Identify which cell holds the provided text, then report its [X, Y] central coordinate. 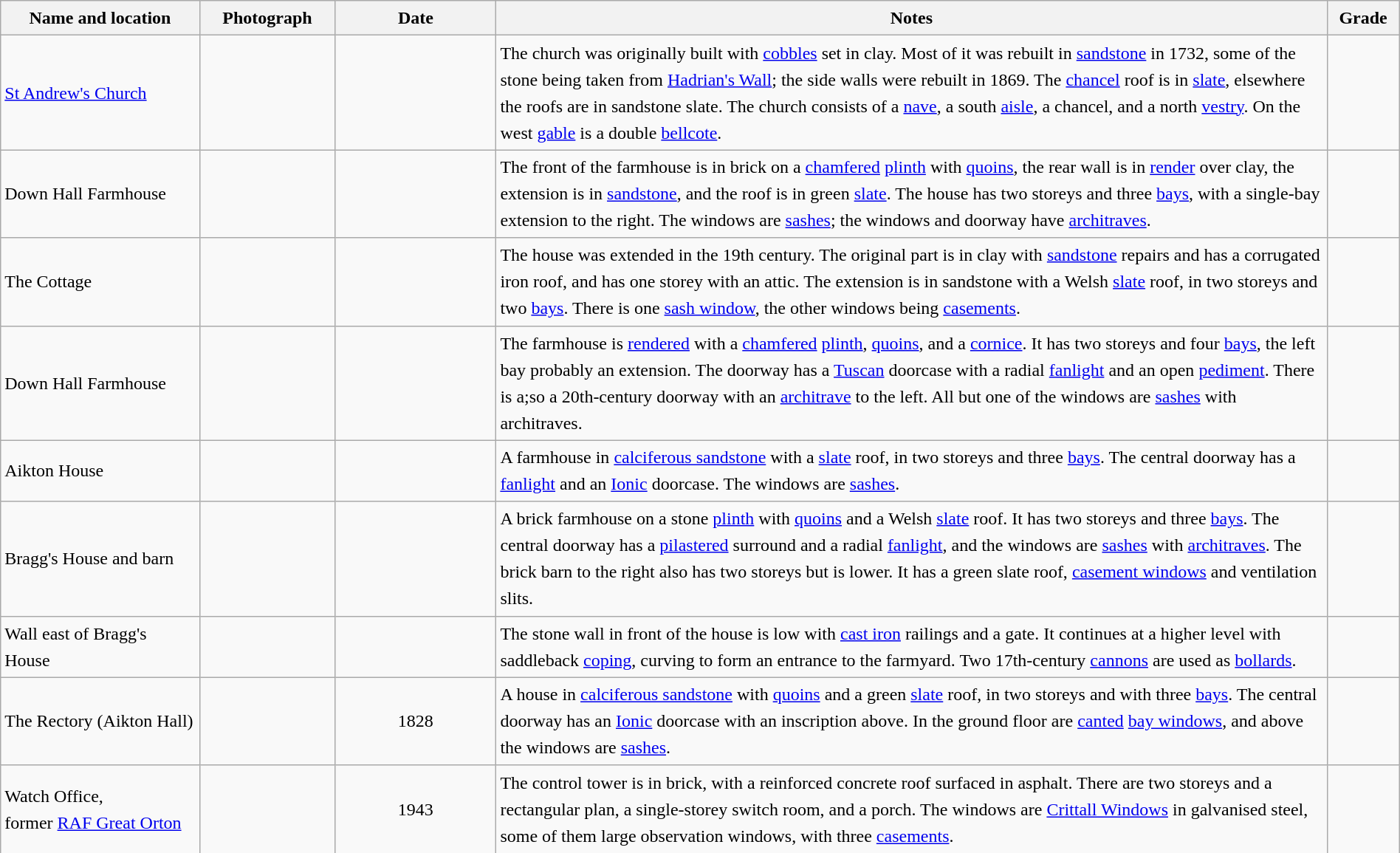
Bragg's House and barn [100, 558]
1943 [416, 809]
The Rectory (Aikton Hall) [100, 721]
Wall east of Bragg's House [100, 647]
1828 [416, 721]
Photograph [267, 18]
Watch Office,former RAF Great Orton [100, 809]
The Cottage [100, 282]
Grade [1363, 18]
Aikton House [100, 471]
Name and location [100, 18]
Date [416, 18]
Notes [911, 18]
St Andrew's Church [100, 93]
